Return (X, Y) of the center of cell containing provided text 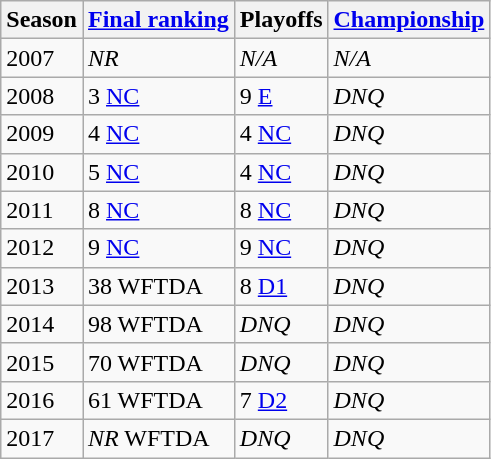
38 WFTDA (158, 286)
2015 (42, 362)
7 D2 (281, 400)
2011 (42, 210)
Playoffs (281, 20)
61 WFTDA (158, 400)
2008 (42, 96)
2017 (42, 438)
2016 (42, 400)
2012 (42, 248)
Season (42, 20)
9 E (281, 96)
Championship (409, 20)
70 WFTDA (158, 362)
2009 (42, 134)
3 NC (158, 96)
5 NC (158, 172)
NR (158, 58)
2007 (42, 58)
2014 (42, 324)
2010 (42, 172)
2013 (42, 286)
Final ranking (158, 20)
98 WFTDA (158, 324)
8 D1 (281, 286)
NR WFTDA (158, 438)
